Provide the [x, y] coordinate of the cell's center where the given text is located.  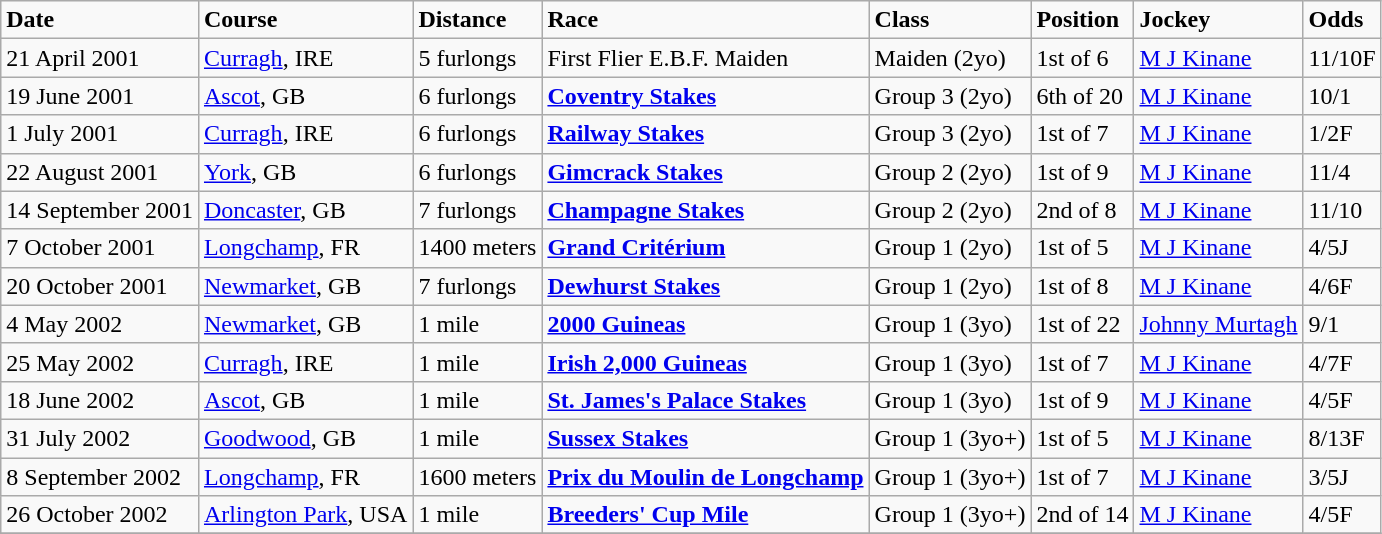
Goodwood, GB [305, 438]
31 July 2002 [100, 438]
Breeders' Cup Mile [706, 515]
26 October 2002 [100, 515]
Grand Critérium [706, 248]
1st of 8 [1082, 286]
Class [950, 20]
1st of 22 [1082, 324]
Maiden (2yo) [950, 58]
6th of 20 [1082, 96]
14 September 2001 [100, 210]
25 May 2002 [100, 362]
1600 meters [478, 477]
First Flier E.B.F. Maiden [706, 58]
21 April 2001 [100, 58]
18 June 2002 [100, 400]
1 July 2001 [100, 134]
Champagne Stakes [706, 210]
11/4 [1342, 172]
10/1 [1342, 96]
4/7F [1342, 362]
Irish 2,000 Guineas [706, 362]
York, GB [305, 172]
19 June 2001 [100, 96]
Railway Stakes [706, 134]
3/5J [1342, 477]
Coventry Stakes [706, 96]
Sussex Stakes [706, 438]
Odds [1342, 20]
Gimcrack Stakes [706, 172]
7 October 2001 [100, 248]
5 furlongs [478, 58]
Johnny Murtagh [1218, 324]
4/5J [1342, 248]
11/10F [1342, 58]
4 May 2002 [100, 324]
22 August 2001 [100, 172]
Doncaster, GB [305, 210]
Prix du Moulin de Longchamp [706, 477]
2nd of 8 [1082, 210]
11/10 [1342, 210]
4/6F [1342, 286]
2000 Guineas [706, 324]
Dewhurst Stakes [706, 286]
1/2F [1342, 134]
St. James's Palace Stakes [706, 400]
1400 meters [478, 248]
8/13F [1342, 438]
Arlington Park, USA [305, 515]
Position [1082, 20]
Race [706, 20]
8 September 2002 [100, 477]
9/1 [1342, 324]
Course [305, 20]
2nd of 14 [1082, 515]
20 October 2001 [100, 286]
Distance [478, 20]
Date [100, 20]
1st of 6 [1082, 58]
Jockey [1218, 20]
